Scan for the cell matching the given text and deliver its (x, y) coordinate at center. 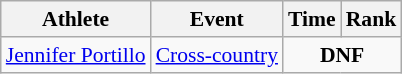
Jennifer Portillo (76, 55)
Cross-country (217, 55)
Time (312, 19)
Athlete (76, 19)
Rank (372, 19)
DNF (342, 55)
Event (217, 19)
